Provide the [x, y] coordinate of the cell's center where the given text is located.  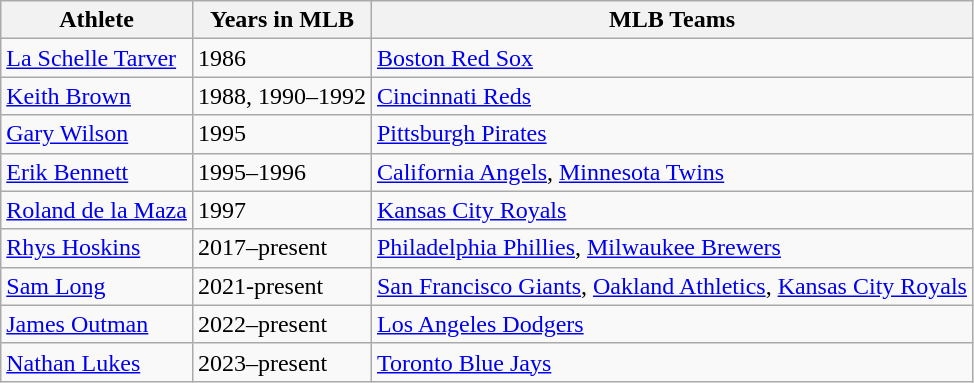
1988, 1990–1992 [282, 96]
1995 [282, 134]
Philadelphia Phillies, Milwaukee Brewers [672, 248]
Cincinnati Reds [672, 96]
2021-present [282, 286]
1986 [282, 58]
2017–present [282, 248]
Kansas City Royals [672, 210]
Boston Red Sox [672, 58]
Years in MLB [282, 20]
MLB Teams [672, 20]
Rhys Hoskins [97, 248]
1997 [282, 210]
Athlete [97, 20]
2023–present [282, 362]
Sam Long [97, 286]
Roland de la Maza [97, 210]
2022–present [282, 324]
1995–1996 [282, 172]
Nathan Lukes [97, 362]
James Outman [97, 324]
Gary Wilson [97, 134]
Keith Brown [97, 96]
Toronto Blue Jays [672, 362]
La Schelle Tarver [97, 58]
California Angels, Minnesota Twins [672, 172]
San Francisco Giants, Oakland Athletics, Kansas City Royals [672, 286]
Los Angeles Dodgers [672, 324]
Erik Bennett [97, 172]
Pittsburgh Pirates [672, 134]
